Locate the cell with the specified text and output its (X, Y) center coordinate. 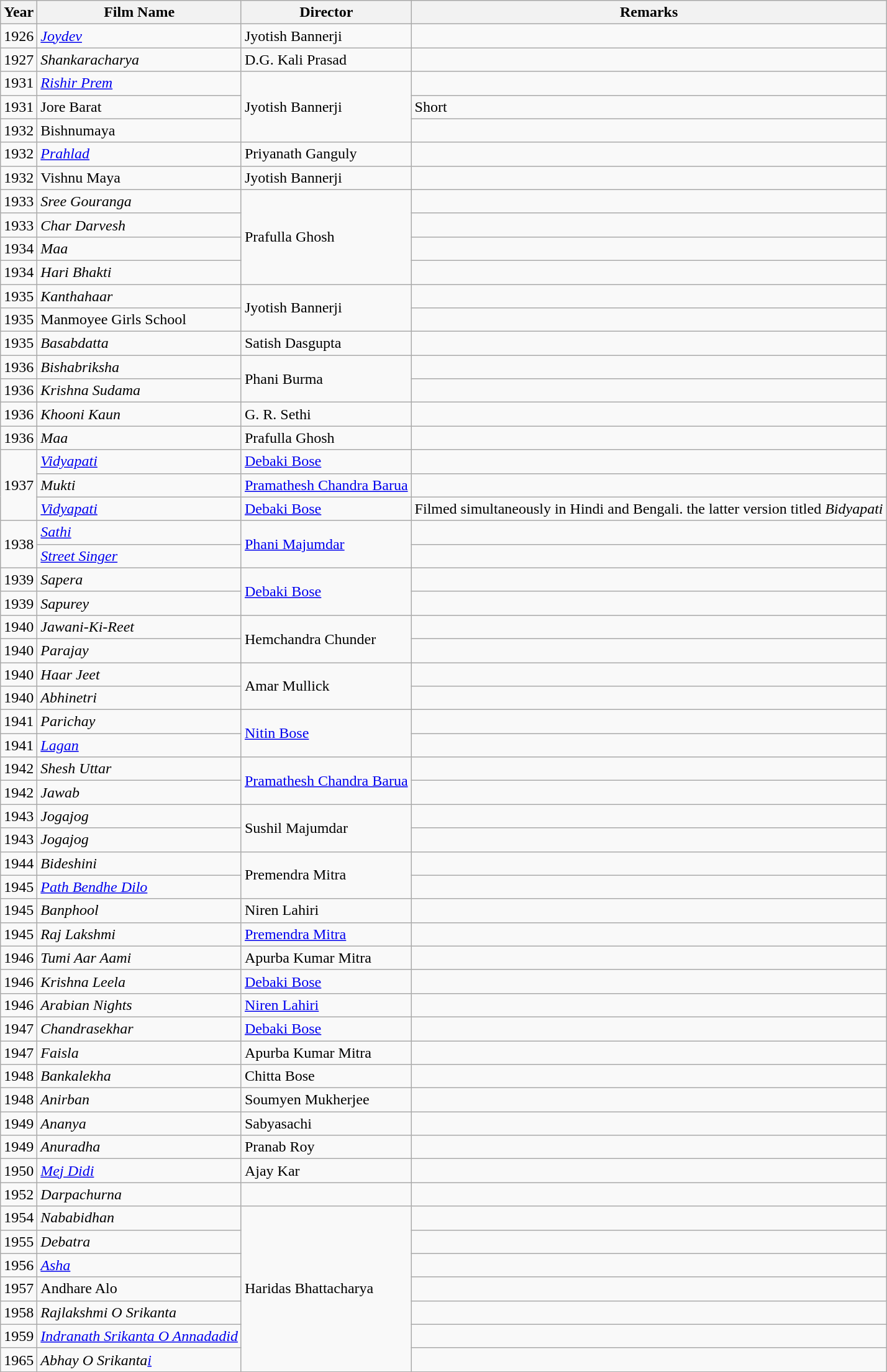
Darpachurna (139, 1194)
1957 (19, 1289)
Sapera (139, 579)
Bideshini (139, 863)
Remarks (648, 12)
Anirban (139, 1100)
Bishabriksha (139, 367)
Abhinetri (139, 698)
Faisla (139, 1053)
Manmoyee Girls School (139, 320)
1950 (19, 1171)
Film Name (139, 12)
Sabyasachi (326, 1124)
Banphool (139, 911)
1944 (19, 863)
Haridas Bhattacharya (326, 1289)
Phani Burma (326, 379)
1958 (19, 1312)
Rajlakshmi O Srikanta (139, 1312)
Hari Bhakti (139, 272)
1959 (19, 1336)
Mukti (139, 485)
Raj Lakshmi (139, 934)
Amar Mullick (326, 686)
Filmed simultaneously in Hindi and Bengali. the latter version titled Bidyapati (648, 509)
1965 (19, 1360)
Street Singer (139, 556)
Haar Jeet (139, 674)
Debatra (139, 1242)
Jore Barat (139, 107)
Shankaracharya (139, 60)
Prahlad (139, 154)
Andhare Alo (139, 1289)
Abhay O Srikantai (139, 1360)
Ananya (139, 1124)
1926 (19, 36)
Chandrasekhar (139, 1029)
Bankalekha (139, 1076)
Year (19, 12)
1952 (19, 1194)
Sapurey (139, 603)
Kanthahaar (139, 296)
Parajay (139, 650)
Bishnumaya (139, 130)
G. R. Sethi (326, 414)
D.G. Kali Prasad (326, 60)
1956 (19, 1265)
Path Bendhe Dilo (139, 887)
Joydev (139, 36)
Basabdatta (139, 343)
Krishna Sudama (139, 391)
Director (326, 12)
Rishir Prem (139, 83)
Parichay (139, 722)
Short (648, 107)
Sathi (139, 532)
1938 (19, 544)
Nababidhan (139, 1218)
Lagan (139, 745)
1955 (19, 1242)
Krishna Leela (139, 981)
Jawani-Ki-Reet (139, 627)
Sushil Majumdar (326, 828)
Anuradha (139, 1147)
1937 (19, 485)
Vishnu Maya (139, 178)
Sree Gouranga (139, 201)
Char Darvesh (139, 225)
Phani Majumdar (326, 544)
Arabian Nights (139, 1005)
1954 (19, 1218)
1927 (19, 60)
Jawab (139, 793)
Priyanath Ganguly (326, 154)
Soumyen Mukherjee (326, 1100)
Asha (139, 1265)
Mej Didi (139, 1171)
Nitin Bose (326, 734)
Chitta Bose (326, 1076)
Satish Dasgupta (326, 343)
Indranath Srikanta O Annadadid (139, 1336)
Ajay Kar (326, 1171)
Pranab Roy (326, 1147)
Tumi Aar Aami (139, 958)
Hemchandra Chunder (326, 638)
Khooni Kaun (139, 414)
Shesh Uttar (139, 769)
